Provide the (X, Y) coordinate of the cell's center where the given text is located.  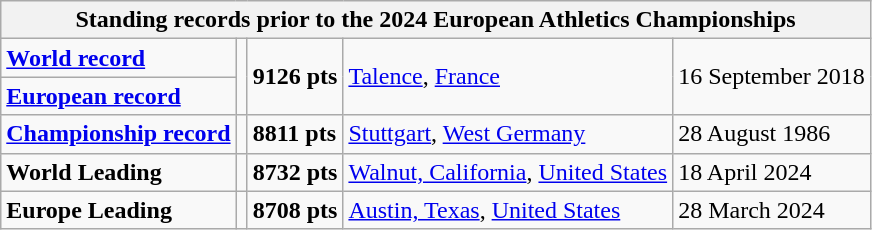
Talence, France (508, 77)
Europe Leading (118, 210)
European record (118, 96)
28 March 2024 (772, 210)
Standing records prior to the 2024 European Athletics Championships (436, 20)
World record (118, 58)
8708 pts (295, 210)
18 April 2024 (772, 172)
8732 pts (295, 172)
Austin, Texas, United States (508, 210)
Walnut, California, United States (508, 172)
28 August 1986 (772, 134)
Championship record (118, 134)
World Leading (118, 172)
Stuttgart, West Germany (508, 134)
8811 pts (295, 134)
16 September 2018 (772, 77)
9126 pts (295, 77)
